From the cell containing the given text, extract its center point as (x, y) coordinate. 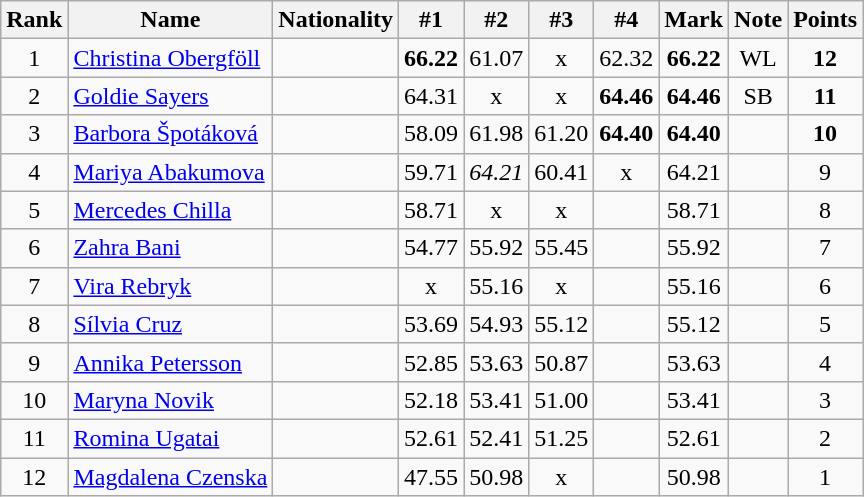
#1 (432, 20)
61.20 (562, 134)
58.09 (432, 134)
59.71 (432, 172)
55.45 (562, 248)
Mercedes Chilla (170, 210)
Note (758, 20)
Sílvia Cruz (170, 324)
50.87 (562, 362)
#2 (496, 20)
Annika Petersson (170, 362)
Points (826, 20)
Magdalena Czenska (170, 477)
61.07 (496, 58)
61.98 (496, 134)
62.32 (626, 58)
WL (758, 58)
#4 (626, 20)
47.55 (432, 477)
SB (758, 96)
52.41 (496, 438)
Romina Ugatai (170, 438)
52.18 (432, 400)
Maryna Novik (170, 400)
64.31 (432, 96)
51.00 (562, 400)
Mariya Abakumova (170, 172)
53.69 (432, 324)
54.93 (496, 324)
54.77 (432, 248)
#3 (562, 20)
Rank (34, 20)
Name (170, 20)
51.25 (562, 438)
Vira Rebryk (170, 286)
Mark (694, 20)
Barbora Špotáková (170, 134)
60.41 (562, 172)
52.85 (432, 362)
Zahra Bani (170, 248)
Goldie Sayers (170, 96)
Nationality (336, 20)
Christina Obergföll (170, 58)
